Output the [X, Y] coordinate of the center of the cell containing the given text.  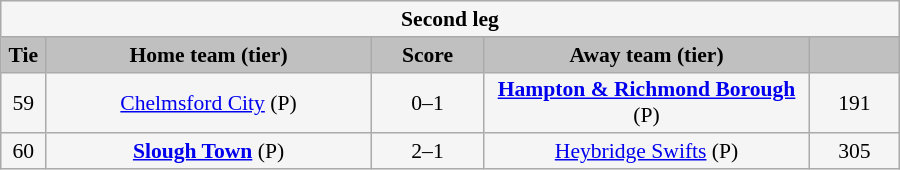
Tie [24, 55]
Score [427, 55]
59 [24, 102]
0–1 [427, 102]
2–1 [427, 152]
Hampton & Richmond Borough (P) [647, 102]
Second leg [450, 19]
Home team (tier) [209, 55]
Slough Town (P) [209, 152]
Heybridge Swifts (P) [647, 152]
60 [24, 152]
Chelmsford City (P) [209, 102]
191 [854, 102]
Away team (tier) [647, 55]
305 [854, 152]
